Scan for the cell matching the given text and deliver its [x, y] coordinate at center. 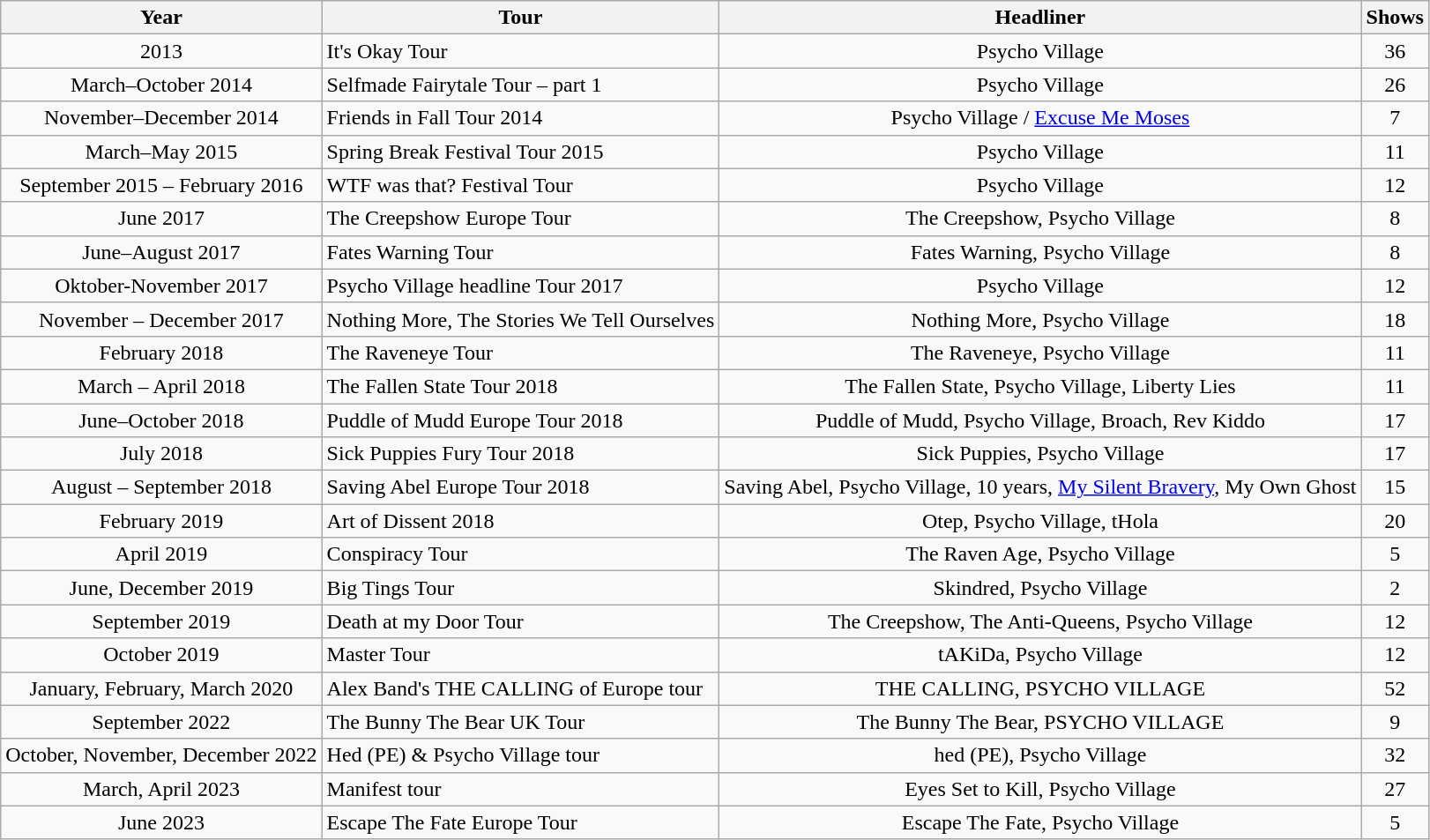
June 2023 [161, 822]
Escape The Fate Europe Tour [520, 822]
June–October 2018 [161, 420]
20 [1395, 521]
Year [161, 18]
Headliner [1040, 18]
The Creepshow, Psycho Village [1040, 219]
Master Tour [520, 655]
The Bunny The Bear UK Tour [520, 722]
November–December 2014 [161, 118]
Friends in Fall Tour 2014 [520, 118]
hed (PE), Psycho Village [1040, 755]
The Fallen State, Psycho Village, Liberty Lies [1040, 386]
August – September 2018 [161, 487]
Sick Puppies, Psycho Village [1040, 454]
Psycho Village / Excuse Me Moses [1040, 118]
It's Okay Tour [520, 51]
18 [1395, 319]
36 [1395, 51]
Nothing More, The Stories We Tell Ourselves [520, 319]
Hed (PE) & Psycho Village tour [520, 755]
September 2019 [161, 621]
Death at my Door Tour [520, 621]
Escape The Fate, Psycho Village [1040, 822]
Psycho Village headline Tour 2017 [520, 286]
Selfmade Fairytale Tour – part 1 [520, 85]
Oktober-November 2017 [161, 286]
Alex Band's THE CALLING of Europe tour [520, 688]
Fates Warning, Psycho Village [1040, 252]
WTF was that? Festival Tour [520, 185]
June, December 2019 [161, 588]
Nothing More, Psycho Village [1040, 319]
2 [1395, 588]
Otep, Psycho Village, tHola [1040, 521]
Conspiracy Tour [520, 554]
15 [1395, 487]
March, April 2023 [161, 789]
October 2019 [161, 655]
Saving Abel Europe Tour 2018 [520, 487]
The Creepshow, The Anti-Queens, Psycho Village [1040, 621]
April 2019 [161, 554]
52 [1395, 688]
October, November, December 2022 [161, 755]
THE CALLING, PSYCHO VILLAGE [1040, 688]
Skindred, Psycho Village [1040, 588]
Spring Break Festival Tour 2015 [520, 152]
September 2015 – February 2016 [161, 185]
2013 [161, 51]
Sick Puppies Fury Tour 2018 [520, 454]
Eyes Set to Kill, Psycho Village [1040, 789]
February 2019 [161, 521]
The Bunny The Bear, PSYCHO VILLAGE [1040, 722]
March – April 2018 [161, 386]
27 [1395, 789]
February 2018 [161, 353]
tAKiDa, Psycho Village [1040, 655]
The Raveneye Tour [520, 353]
March–October 2014 [161, 85]
Art of Dissent 2018 [520, 521]
September 2022 [161, 722]
July 2018 [161, 454]
Tour [520, 18]
7 [1395, 118]
March–May 2015 [161, 152]
The Creepshow Europe Tour [520, 219]
Puddle of Mudd, Psycho Village, Broach, Rev Kiddo [1040, 420]
January, February, March 2020 [161, 688]
June 2017 [161, 219]
9 [1395, 722]
32 [1395, 755]
Fates Warning Tour [520, 252]
June–August 2017 [161, 252]
The Raveneye, Psycho Village [1040, 353]
The Fallen State Tour 2018 [520, 386]
The Raven Age, Psycho Village [1040, 554]
Saving Abel, Psycho Village, 10 years, My Silent Bravery, My Own Ghost [1040, 487]
November – December 2017 [161, 319]
Big Tings Tour [520, 588]
26 [1395, 85]
Puddle of Mudd Europe Tour 2018 [520, 420]
Shows [1395, 18]
Manifest tour [520, 789]
